For the text-containing cell, return its midpoint in (X, Y) coordinate format. 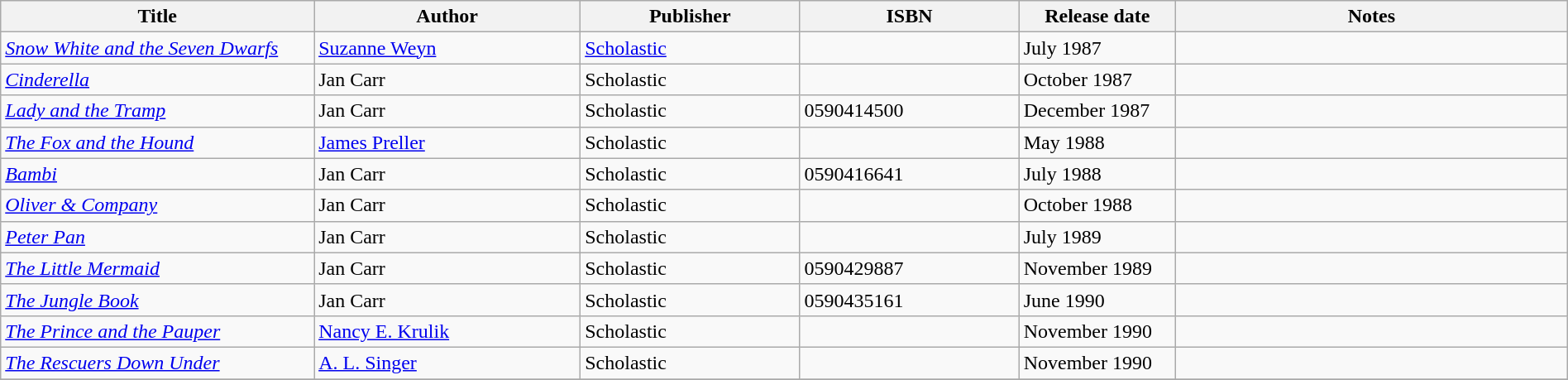
Title (157, 17)
Release date (1097, 17)
The Rescuers Down Under (157, 363)
Oliver & Company (157, 205)
Cinderella (157, 79)
November 1989 (1097, 268)
0590429887 (910, 268)
Suzanne Weyn (447, 48)
A. L. Singer (447, 363)
October 1987 (1097, 79)
October 1988 (1097, 205)
Lady and the Tramp (157, 111)
July 1989 (1097, 237)
December 1987 (1097, 111)
0590435161 (910, 300)
The Jungle Book (157, 300)
June 1990 (1097, 300)
The Prince and the Pauper (157, 331)
Peter Pan (157, 237)
Bambi (157, 174)
Author (447, 17)
0590414500 (910, 111)
Publisher (690, 17)
Nancy E. Krulik (447, 331)
July 1988 (1097, 174)
0590416641 (910, 174)
May 1988 (1097, 142)
The Fox and the Hound (157, 142)
July 1987 (1097, 48)
ISBN (910, 17)
The Little Mermaid (157, 268)
Notes (1372, 17)
James Preller (447, 142)
Snow White and the Seven Dwarfs (157, 48)
